For the text-containing cell, return its midpoint in (x, y) coordinate format. 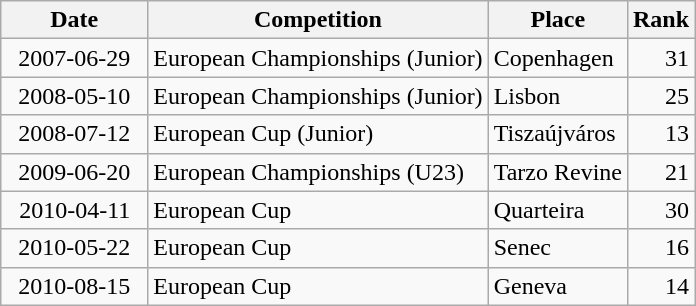
13 (660, 134)
14 (660, 286)
30 (660, 210)
31 (660, 58)
2007-06-29 (74, 58)
2010-04-11 (74, 210)
Competition (318, 20)
Place (558, 20)
European Cup (Junior) (318, 134)
2010-05-22 (74, 248)
Tiszaújváros (558, 134)
2008-05-10 (74, 96)
16 (660, 248)
25 (660, 96)
Date (74, 20)
European Championships (U23) (318, 172)
Senec (558, 248)
Copenhagen (558, 58)
2009-06-20 (74, 172)
Rank (660, 20)
Quarteira (558, 210)
Geneva (558, 286)
21 (660, 172)
2008-07-12 (74, 134)
2010-08-15 (74, 286)
Lisbon (558, 96)
Tarzo Revine (558, 172)
